Find where the given text appears and provide that cell's center as [x, y] coordinate. 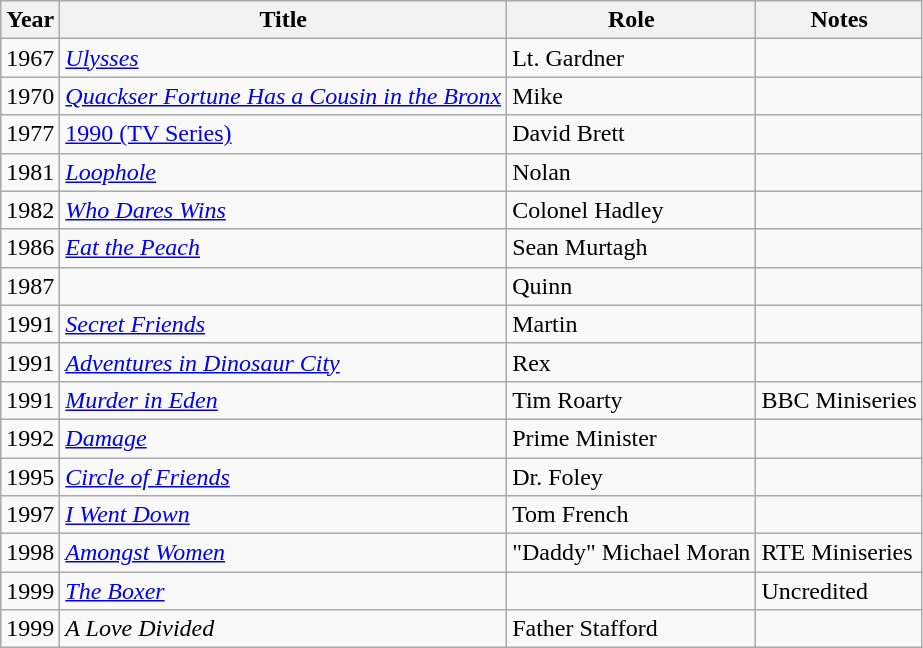
Sean Murtagh [632, 248]
1981 [30, 172]
Lt. Gardner [632, 58]
BBC Miniseries [839, 400]
1992 [30, 438]
Secret Friends [284, 324]
Title [284, 20]
Year [30, 20]
1995 [30, 477]
Loophole [284, 172]
Damage [284, 438]
Circle of Friends [284, 477]
1990 (TV Series) [284, 134]
I Went Down [284, 515]
1987 [30, 286]
1986 [30, 248]
A Love Divided [284, 629]
Role [632, 20]
Tim Roarty [632, 400]
Mike [632, 96]
1970 [30, 96]
Prime Minister [632, 438]
Tom French [632, 515]
Eat the Peach [284, 248]
1982 [30, 210]
Colonel Hadley [632, 210]
Ulysses [284, 58]
Quackser Fortune Has a Cousin in the Bronx [284, 96]
Rex [632, 362]
Notes [839, 20]
David Brett [632, 134]
Uncredited [839, 591]
Martin [632, 324]
The Boxer [284, 591]
"Daddy" Michael Moran [632, 553]
Dr. Foley [632, 477]
1997 [30, 515]
Who Dares Wins [284, 210]
Quinn [632, 286]
1998 [30, 553]
Nolan [632, 172]
1977 [30, 134]
Father Stafford [632, 629]
Murder in Eden [284, 400]
RTE Miniseries [839, 553]
1967 [30, 58]
Adventures in Dinosaur City [284, 362]
Amongst Women [284, 553]
